Identify which cell holds the provided text, then report its [X, Y] central coordinate. 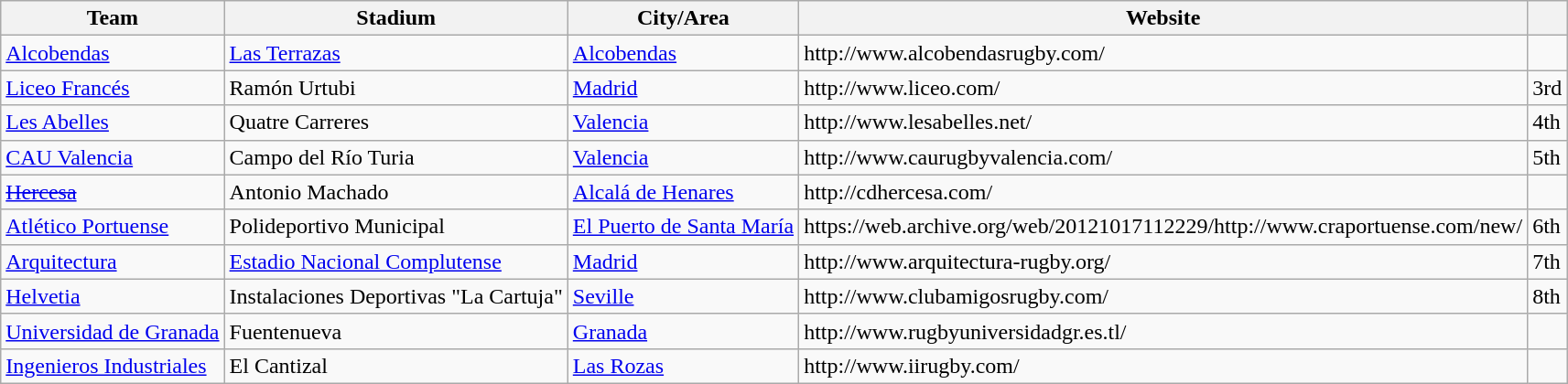
Team [113, 18]
8th [1547, 296]
Fuentenueva [395, 331]
Instalaciones Deportivas "La Cartuja" [395, 296]
Helvetia [113, 296]
http://www.caurugbyvalencia.com/ [1163, 157]
Polideportivo Municipal [395, 227]
Stadium [395, 18]
http://www.lesabelles.net/ [1163, 123]
3rd [1547, 88]
Alcalá de Henares [683, 192]
Les Abelles [113, 123]
http://www.liceo.com/ [1163, 88]
http://www.rugbyuniversidadgr.es.tl/ [1163, 331]
City/Area [683, 18]
El Puerto de Santa María [683, 227]
https://web.archive.org/web/20121017112229/http://www.craportuense.com/new/ [1163, 227]
Atlético Portuense [113, 227]
Website [1163, 18]
6th [1547, 227]
Hercesa [113, 192]
Ingenieros Industriales [113, 366]
http://www.clubamigosrugby.com/ [1163, 296]
http://www.iirugby.com/ [1163, 366]
7th [1547, 261]
Antonio Machado [395, 192]
Las Terrazas [395, 53]
http://cdhercesa.com/ [1163, 192]
CAU Valencia [113, 157]
http://www.arquitectura-rugby.org/ [1163, 261]
Universidad de Granada [113, 331]
Estadio Nacional Complutense [395, 261]
El Cantizal [395, 366]
Arquitectura [113, 261]
Liceo Francés [113, 88]
Quatre Carreres [395, 123]
http://www.alcobendasrugby.com/ [1163, 53]
Granada [683, 331]
Las Rozas [683, 366]
Ramón Urtubi [395, 88]
5th [1547, 157]
4th [1547, 123]
Seville [683, 296]
Campo del Río Turia [395, 157]
